Capture the cell that displays the provided text and extract its [x, y] central coordinate. 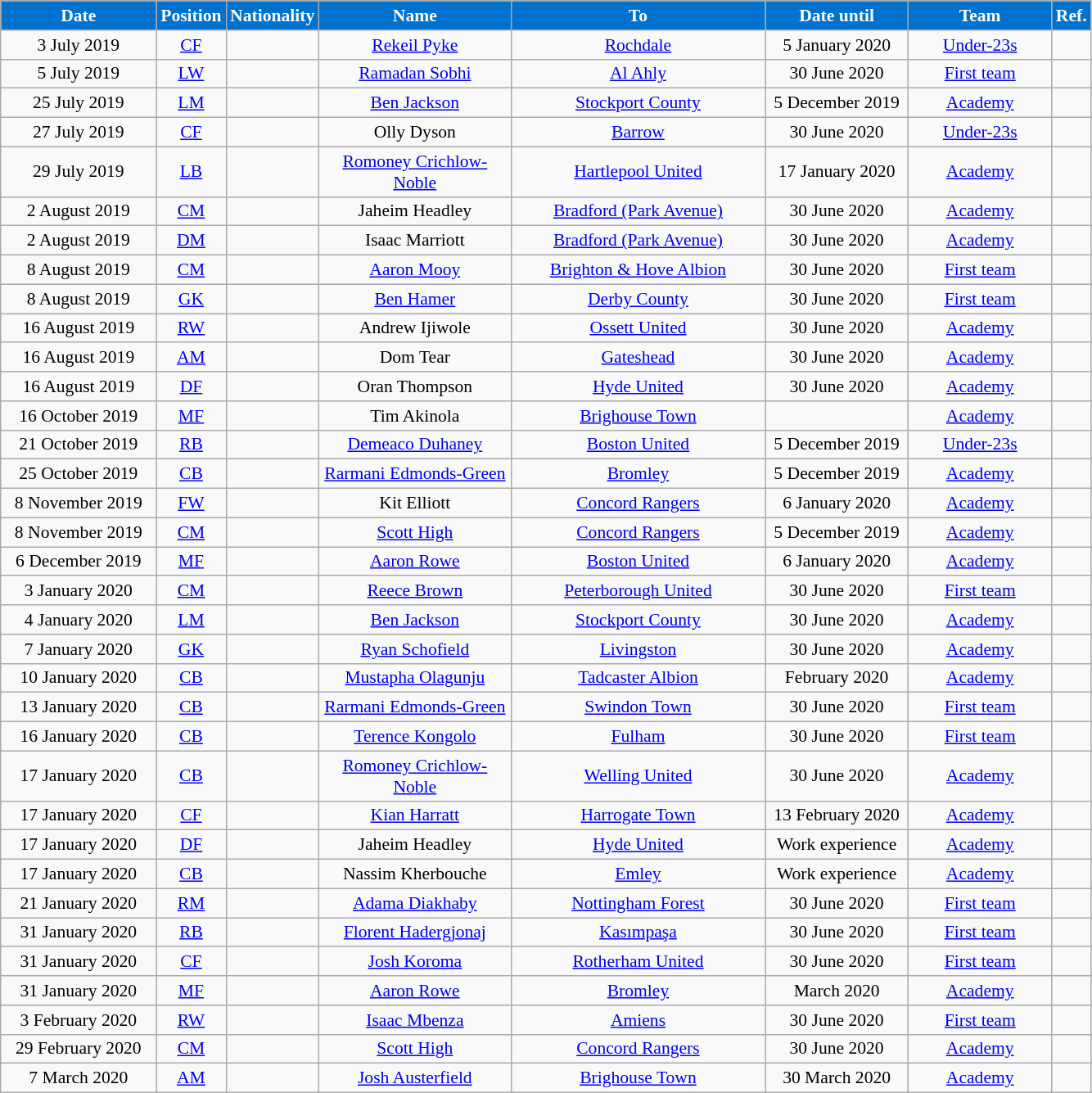
March 2020 [837, 991]
Harrogate Town [638, 815]
Emley [638, 874]
21 January 2020 [79, 903]
Kian Harratt [414, 815]
3 January 2020 [79, 591]
Ryan Schofield [414, 649]
Amiens [638, 1020]
Position [192, 16]
Adama Diakhaby [414, 903]
Fulham [638, 737]
5 January 2020 [837, 45]
Josh Koroma [414, 962]
Aaron Mooy [414, 270]
16 October 2019 [79, 416]
Ossett United [638, 328]
Olly Dyson [414, 133]
Josh Austerfield [414, 1078]
Welling United [638, 776]
Mustapha Olagunju [414, 678]
Kit Elliott [414, 504]
29 February 2020 [79, 1049]
13 February 2020 [837, 815]
Tadcaster Albion [638, 678]
25 October 2019 [79, 474]
Ben Hamer [414, 299]
10 January 2020 [79, 678]
13 January 2020 [79, 707]
4 January 2020 [79, 620]
Hartlepool United [638, 172]
Tim Akinola [414, 416]
LW [192, 74]
16 January 2020 [79, 737]
Brighton & Hove Albion [638, 270]
February 2020 [837, 678]
Barrow [638, 133]
RM [192, 903]
Team [981, 16]
27 July 2019 [79, 133]
5 July 2019 [79, 74]
Oran Thompson [414, 386]
6 December 2019 [79, 562]
Kasımpaşa [638, 933]
Demeaco Duhaney [414, 445]
3 February 2020 [79, 1020]
Al Ahly [638, 74]
DM [192, 241]
Terence Kongolo [414, 737]
29 July 2019 [79, 172]
FW [192, 504]
Nottingham Forest [638, 903]
Livingston [638, 649]
7 January 2020 [79, 649]
To [638, 16]
Rochdale [638, 45]
Rekeil Pyke [414, 45]
7 March 2020 [79, 1078]
Nationality [272, 16]
Date until [837, 16]
Gateshead [638, 358]
Isaac Marriott [414, 241]
Andrew Ijiwole [414, 328]
30 March 2020 [837, 1078]
21 October 2019 [79, 445]
Swindon Town [638, 707]
Dom Tear [414, 358]
Name [414, 16]
Ramadan Sobhi [414, 74]
3 July 2019 [79, 45]
Florent Hadergjonaj [414, 933]
Nassim Kherbouche [414, 874]
Peterborough United [638, 591]
Reece Brown [414, 591]
25 July 2019 [79, 103]
Ref. [1072, 16]
Derby County [638, 299]
Isaac Mbenza [414, 1020]
Rotherham United [638, 962]
LB [192, 172]
Date [79, 16]
